Find where the given text appears and provide that cell's center as (x, y) coordinate. 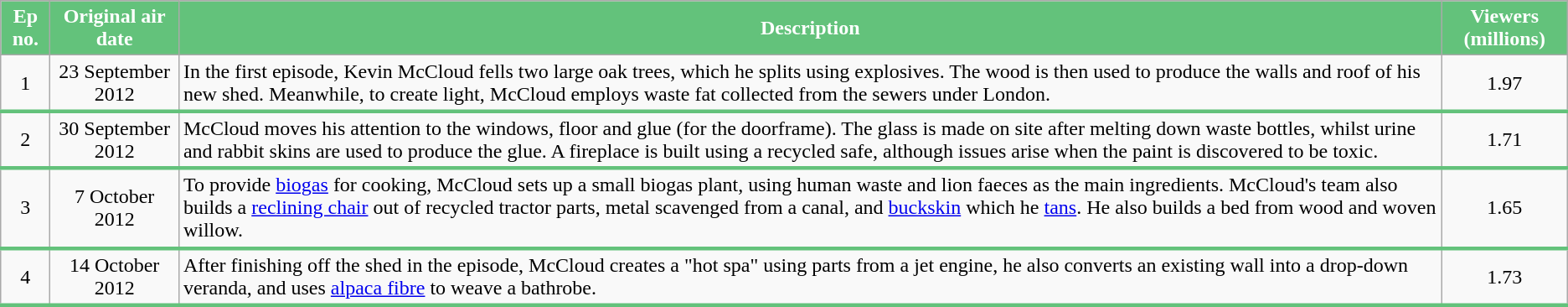
14 October 2012 (114, 277)
1.65 (1504, 208)
23 September 2012 (114, 84)
1 (25, 84)
4 (25, 277)
Ep no. (25, 29)
1.73 (1504, 277)
1.97 (1504, 84)
Original air date (114, 29)
Viewers (millions) (1504, 29)
3 (25, 208)
30 September 2012 (114, 139)
7 October 2012 (114, 208)
Description (810, 29)
2 (25, 139)
1.71 (1504, 139)
